Return the (x, y) coordinate for the center point of the cell that contains the specified text.  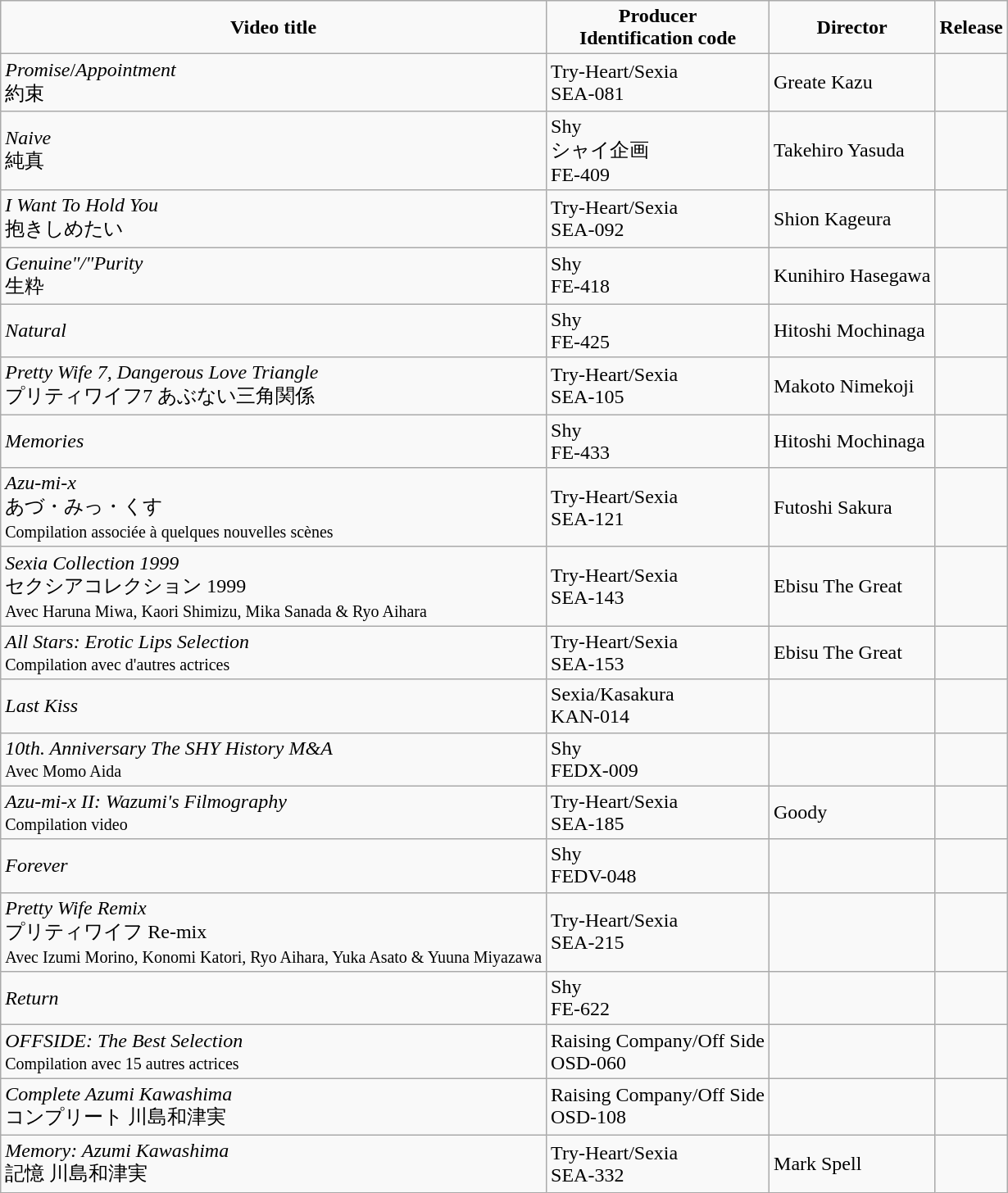
ShyFE-433 (658, 441)
Goody (852, 813)
Raising Company/Off SideOSD-060 (658, 1052)
Azu-mi-xあづ・みっ・くすCompilation associée à quelques nouvelles scènes (274, 508)
Promise/Appointment約束 (274, 83)
Makoto Nimekoji (852, 386)
Shyシャイ企画FE-409 (658, 151)
Try-Heart/SexiaSEA-215 (658, 932)
I Want To Hold You抱きしめたい (274, 219)
Try-Heart/SexiaSEA-185 (658, 813)
Pretty Wife Remixプリティワイフ Re-mixAvec Izumi Morino, Konomi Katori, Ryo Aihara, Yuka Asato & Yuuna Miyazawa (274, 932)
Greate Kazu (852, 83)
Azu-mi-x II: Wazumi's FilmographyCompilation video (274, 813)
Naive純真 (274, 151)
Sexia Collection 1999セクシアコレクション 1999Avec Haruna Miwa, Kaori Shimizu, Mika Sanada & Ryo Aihara (274, 587)
Last Kiss (274, 706)
Try-Heart/SexiaSEA-332 (658, 1164)
Complete Azumi Kawashimaコンプリート 川島和津実 (274, 1107)
OFFSIDE: The Best SelectionCompilation avec 15 autres actrices (274, 1052)
Video title (274, 28)
Raising Company/Off SideOSD-108 (658, 1107)
Director (852, 28)
Try-Heart/SexiaSEA-143 (658, 587)
Shion Kageura (852, 219)
Natural (274, 331)
Sexia/KasakuraKAN-014 (658, 706)
Try-Heart/SexiaSEA-081 (658, 83)
ShyFEDV-048 (658, 865)
Futoshi Sakura (852, 508)
ShyFE-425 (658, 331)
Genuine"/"Purity生粋 (274, 276)
Memories (274, 441)
Try-Heart/SexiaSEA-153 (658, 652)
Takehiro Yasuda (852, 151)
Pretty Wife 7, Dangerous Love Triangleプリティワイフ7 あぶない三角関係 (274, 386)
Try-Heart/SexiaSEA-092 (658, 219)
Release (971, 28)
Forever (274, 865)
ShyFE-622 (658, 998)
Kunihiro Hasegawa (852, 276)
Try-Heart/SexiaSEA-105 (658, 386)
Mark Spell (852, 1164)
Try-Heart/SexiaSEA-121 (658, 508)
10th. Anniversary The SHY History M&AAvec Momo Aida (274, 759)
Return (274, 998)
ProducerIdentification code (658, 28)
ShyFE-418 (658, 276)
Memory: Azumi Kawashima記憶 川島和津実 (274, 1164)
All Stars: Erotic Lips SelectionCompilation avec d'autres actrices (274, 652)
ShyFEDX-009 (658, 759)
